For the text-containing cell, return its midpoint in (x, y) coordinate format. 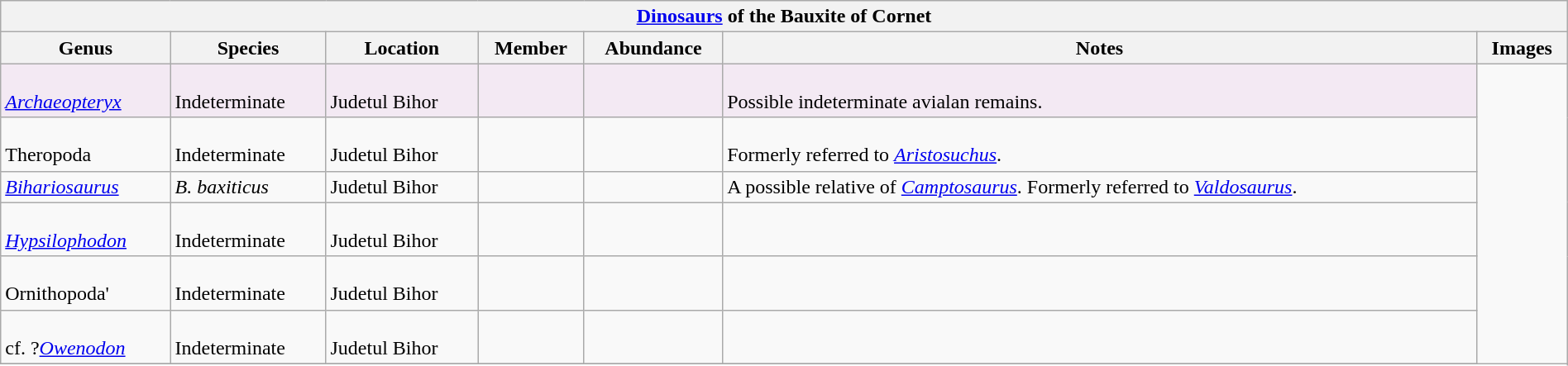
Ornithopoda' (86, 283)
Images (1522, 48)
cf. ?Owenodon (86, 337)
Bihariosaurus (86, 187)
Possible indeterminate avialan remains. (1100, 91)
Location (402, 48)
Abundance (653, 48)
B. baxiticus (248, 187)
A possible relative of Camptosaurus. Formerly referred to Valdosaurus. (1100, 187)
Species (248, 48)
Member (531, 48)
Genus (86, 48)
Dinosaurs of the Bauxite of Cornet (784, 17)
Theropoda (86, 144)
Hypsilophodon (86, 230)
Archaeopteryx (86, 91)
Formerly referred to Aristosuchus. (1100, 144)
Notes (1100, 48)
